Return (x, y) of the center of cell containing provided text 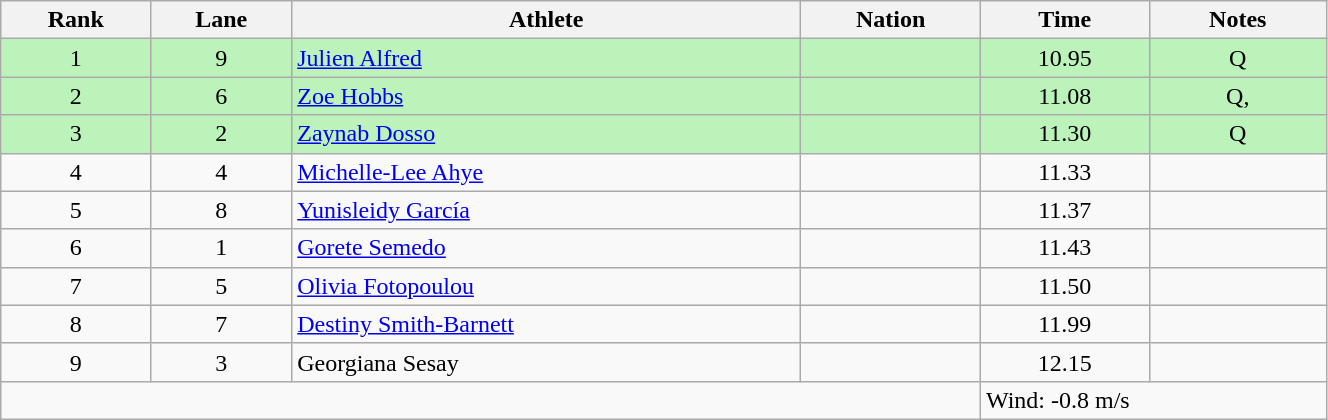
11.99 (1064, 324)
11.50 (1064, 286)
Time (1064, 20)
Zaynab Dosso (546, 134)
11.33 (1064, 172)
Rank (76, 20)
Zoe Hobbs (546, 96)
Notes (1238, 20)
11.08 (1064, 96)
Lane (222, 20)
Destiny Smith-Barnett (546, 324)
10.95 (1064, 58)
11.37 (1064, 210)
11.30 (1064, 134)
11.43 (1064, 248)
12.15 (1064, 362)
Gorete Semedo (546, 248)
Nation (891, 20)
Michelle-Lee Ahye (546, 172)
Julien Alfred (546, 58)
Olivia Fotopoulou (546, 286)
Yunisleidy García (546, 210)
Wind: -0.8 m/s (1153, 400)
Q, (1238, 96)
Athlete (546, 20)
Georgiana Sesay (546, 362)
